Determine the [X, Y] coordinate at the center of the cell enclosing the given text.  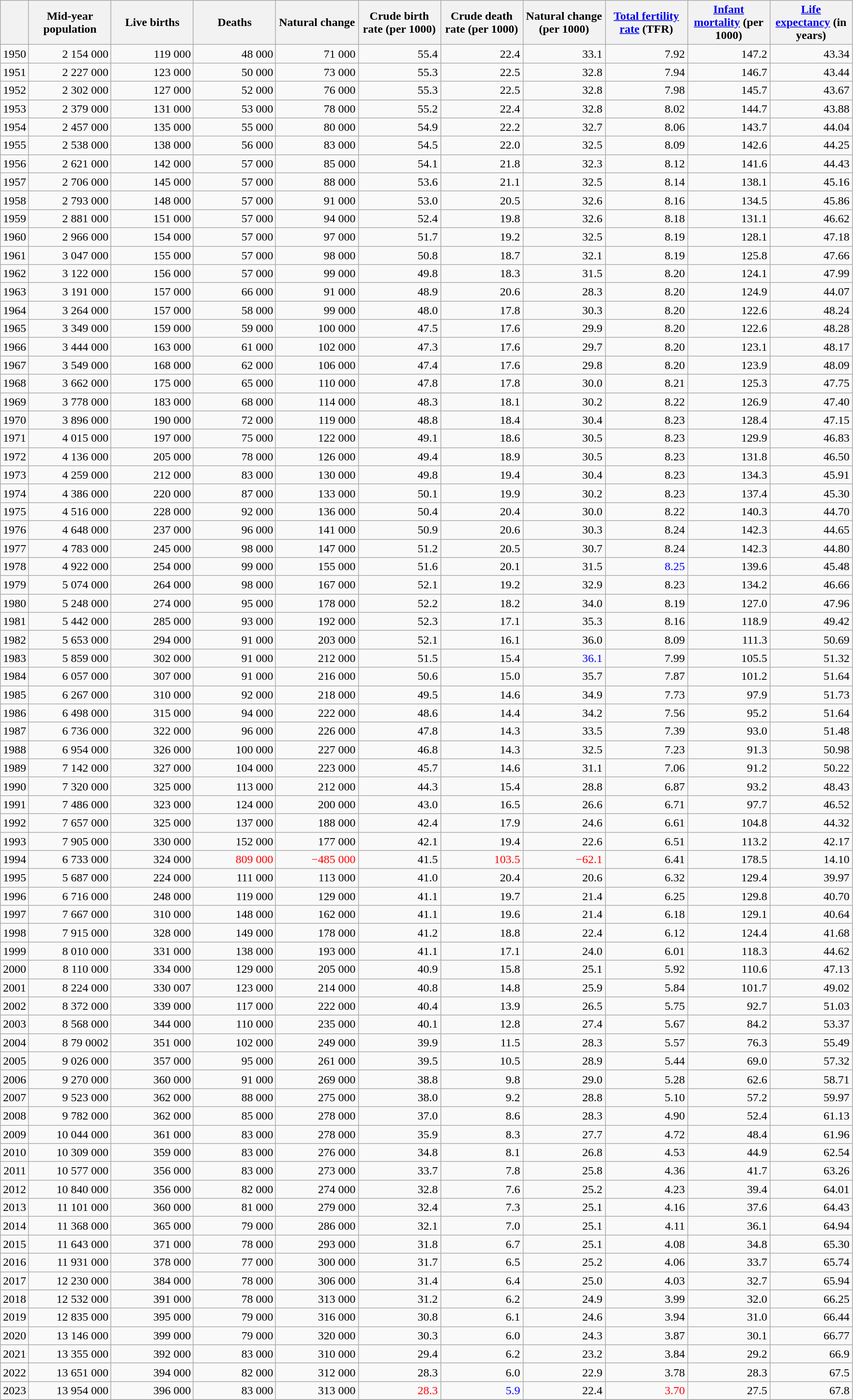
312 000 [317, 1372]
93.2 [729, 786]
5.92 [646, 969]
394 000 [152, 1372]
351 000 [152, 1043]
147.2 [729, 54]
10 577 000 [70, 1171]
7 657 000 [70, 823]
192 000 [317, 622]
1954 [14, 127]
11 643 000 [70, 1244]
57.2 [729, 1097]
197 000 [152, 438]
143.7 [729, 127]
129.8 [729, 896]
1977 [14, 548]
123.1 [729, 347]
124.9 [729, 292]
1960 [14, 237]
137.4 [729, 493]
53.6 [400, 182]
1950 [14, 54]
4 516 000 [70, 511]
269 000 [317, 1079]
334 000 [152, 969]
22.2 [481, 127]
2012 [14, 1189]
3.70 [646, 1390]
87 000 [235, 493]
37.6 [729, 1208]
6.87 [646, 786]
47.5 [400, 329]
5.9 [481, 1390]
55.4 [400, 54]
47.3 [400, 347]
6 954 000 [70, 750]
40.8 [400, 988]
Live births [152, 23]
1970 [14, 420]
9 026 000 [70, 1061]
41.2 [400, 933]
44.25 [811, 145]
168 000 [152, 365]
46.8 [400, 750]
34.9 [564, 695]
44.9 [729, 1153]
41.7 [729, 1171]
7 915 000 [70, 933]
47.66 [811, 255]
1978 [14, 567]
3 549 000 [70, 365]
6.25 [646, 896]
117 000 [235, 1006]
8.02 [646, 109]
84.2 [729, 1024]
49.42 [811, 622]
47.40 [811, 402]
44.80 [811, 548]
3 122 000 [70, 274]
19.7 [481, 896]
101.2 [729, 676]
2 154 000 [70, 54]
48.3 [400, 402]
105.5 [729, 658]
4.11 [646, 1226]
5.75 [646, 1006]
2 966 000 [70, 237]
104.8 [729, 823]
1994 [14, 860]
12.8 [481, 1024]
7.39 [646, 731]
1992 [14, 823]
2 538 000 [70, 145]
81 000 [235, 1208]
1962 [14, 274]
27.4 [564, 1024]
97.7 [729, 804]
126 000 [317, 457]
4 259 000 [70, 475]
32.4 [400, 1208]
49.1 [400, 438]
1993 [14, 841]
92.7 [729, 1006]
300 000 [317, 1262]
50.98 [811, 750]
178.5 [729, 860]
10 309 000 [70, 1153]
3.94 [646, 1317]
4.53 [646, 1153]
31.1 [564, 768]
279 000 [317, 1208]
5.44 [646, 1061]
5.28 [646, 1079]
118.3 [729, 951]
18.1 [481, 402]
1953 [14, 109]
1976 [14, 530]
324 000 [152, 860]
44.04 [811, 127]
1968 [14, 383]
40.70 [811, 896]
42.17 [811, 841]
57.32 [811, 1061]
45.16 [811, 182]
35.3 [564, 622]
6.71 [646, 804]
6.12 [646, 933]
5.67 [646, 1024]
62 000 [235, 365]
63.26 [811, 1171]
6.7 [481, 1244]
285 000 [152, 622]
137 000 [235, 823]
28.9 [564, 1061]
1988 [14, 750]
3 896 000 [70, 420]
8.12 [646, 164]
7 486 000 [70, 804]
261 000 [317, 1061]
7.99 [646, 658]
64.94 [811, 1226]
41.5 [400, 860]
1981 [14, 622]
1951 [14, 72]
237 000 [152, 530]
43.88 [811, 109]
190 000 [152, 420]
2014 [14, 1226]
276 000 [317, 1153]
8 372 000 [70, 1006]
141 000 [317, 530]
66.77 [811, 1336]
48.9 [400, 292]
41.0 [400, 878]
104 000 [235, 768]
1973 [14, 475]
2007 [14, 1097]
30.8 [400, 1317]
5 248 000 [70, 603]
27.7 [564, 1134]
2000 [14, 969]
64.01 [811, 1189]
37.0 [400, 1116]
49.4 [400, 457]
5.84 [646, 988]
71 000 [317, 54]
6 498 000 [70, 713]
33.5 [564, 731]
18.4 [481, 420]
4 015 000 [70, 438]
25.9 [564, 988]
2009 [14, 1134]
2002 [14, 1006]
396 000 [152, 1390]
1991 [14, 804]
18.7 [481, 255]
8.3 [481, 1134]
44.62 [811, 951]
200 000 [317, 804]
1996 [14, 896]
1967 [14, 365]
2 302 000 [70, 90]
66.44 [811, 1317]
7.73 [646, 695]
124.4 [729, 933]
10 840 000 [70, 1189]
3 778 000 [70, 402]
47.13 [811, 969]
163 000 [152, 347]
136 000 [317, 511]
2018 [14, 1299]
2001 [14, 988]
18.3 [481, 274]
51.03 [811, 1006]
1966 [14, 347]
47.96 [811, 603]
129.9 [729, 438]
34.2 [564, 713]
249 000 [317, 1043]
6.4 [481, 1281]
8.14 [646, 182]
22.6 [564, 841]
9 523 000 [70, 1097]
6 733 000 [70, 860]
365 000 [152, 1226]
223 000 [317, 768]
227 000 [317, 750]
30.7 [564, 548]
51.7 [400, 237]
254 000 [152, 567]
1983 [14, 658]
177 000 [317, 841]
322 000 [152, 731]
46.83 [811, 438]
330 007 [152, 988]
7.06 [646, 768]
248 000 [152, 896]
97.9 [729, 695]
51.6 [400, 567]
66 000 [235, 292]
156 000 [152, 274]
5 653 000 [70, 640]
17.9 [481, 823]
Life expectancy (in years) [811, 23]
130 000 [317, 475]
323 000 [152, 804]
127.0 [729, 603]
31.4 [400, 1281]
50.69 [811, 640]
47.15 [811, 420]
220 000 [152, 493]
14.4 [481, 713]
73 000 [317, 72]
134.5 [729, 200]
6.32 [646, 878]
1999 [14, 951]
378 000 [152, 1262]
122 000 [317, 438]
24.3 [564, 1336]
5.10 [646, 1097]
8 79 0002 [70, 1043]
273 000 [317, 1171]
128.4 [729, 420]
46.52 [811, 804]
8.1 [481, 1153]
2016 [14, 1262]
145.7 [729, 90]
9.8 [481, 1079]
6.51 [646, 841]
3.87 [646, 1336]
123.9 [729, 365]
4.90 [646, 1116]
2010 [14, 1153]
8 010 000 [70, 951]
8.21 [646, 383]
44.43 [811, 164]
61 000 [235, 347]
214 000 [317, 988]
13.9 [481, 1006]
23.2 [564, 1354]
13 954 000 [70, 1390]
8.06 [646, 127]
320 000 [317, 1336]
306 000 [317, 1281]
1974 [14, 493]
2 621 000 [70, 164]
77 000 [235, 1262]
31.0 [729, 1317]
264 000 [152, 585]
2020 [14, 1336]
7.3 [481, 1208]
49.5 [400, 695]
9 782 000 [70, 1116]
2004 [14, 1043]
14.8 [481, 988]
126.9 [729, 402]
1979 [14, 585]
10.5 [481, 1061]
125.8 [729, 255]
20.1 [481, 567]
4 783 000 [70, 548]
134.2 [729, 585]
1997 [14, 915]
24.0 [564, 951]
91.2 [729, 768]
18.2 [481, 603]
193 000 [317, 951]
245 000 [152, 548]
Natural change [317, 23]
1952 [14, 90]
1990 [14, 786]
65.94 [811, 1281]
3.99 [646, 1299]
44.32 [811, 823]
13 355 000 [70, 1354]
128.1 [729, 237]
Total fertility rate (TFR) [646, 23]
7.92 [646, 54]
49.02 [811, 988]
46.50 [811, 457]
7.87 [646, 676]
40.1 [400, 1024]
42.1 [400, 841]
39.9 [400, 1043]
13 651 000 [70, 1372]
41.68 [811, 933]
48.8 [400, 420]
6.61 [646, 823]
1964 [14, 310]
134.3 [729, 475]
7.94 [646, 72]
12 835 000 [70, 1317]
7.56 [646, 713]
3.78 [646, 1372]
8.18 [646, 218]
294 000 [152, 640]
4 648 000 [70, 530]
76.3 [729, 1043]
16.5 [481, 804]
330 000 [152, 841]
7 667 000 [70, 915]
58 000 [235, 310]
39.4 [729, 1189]
216 000 [317, 676]
22.0 [481, 145]
139.6 [729, 567]
51.5 [400, 658]
50.22 [811, 768]
1971 [14, 438]
118.9 [729, 622]
1972 [14, 457]
147 000 [317, 548]
203 000 [317, 640]
4 386 000 [70, 493]
357 000 [152, 1061]
1987 [14, 731]
29.9 [564, 329]
1955 [14, 145]
159 000 [152, 329]
226 000 [317, 731]
15.0 [481, 676]
33.1 [564, 54]
Mid-year population [70, 23]
50.8 [400, 255]
2008 [14, 1116]
111.3 [729, 640]
144.7 [729, 109]
2019 [14, 1317]
2013 [14, 1208]
93 000 [235, 622]
7.6 [481, 1189]
149 000 [235, 933]
339 000 [152, 1006]
113.2 [729, 841]
65.74 [811, 1262]
7.23 [646, 750]
3 191 000 [70, 292]
12 230 000 [70, 1281]
61.13 [811, 1116]
4 136 000 [70, 457]
392 000 [152, 1354]
1956 [14, 164]
145 000 [152, 182]
154 000 [152, 237]
56 000 [235, 145]
152 000 [235, 841]
146.7 [729, 72]
141.6 [729, 164]
307 000 [152, 676]
391 000 [152, 1299]
188 000 [317, 823]
8.25 [646, 567]
286 000 [317, 1226]
6.01 [646, 951]
38.0 [400, 1097]
44.65 [811, 530]
19.6 [481, 915]
45.91 [811, 475]
162 000 [317, 915]
45.48 [811, 567]
140.3 [729, 511]
48.17 [811, 347]
42.4 [400, 823]
−485 000 [317, 860]
62.6 [729, 1079]
371 000 [152, 1244]
316 000 [317, 1317]
65 000 [235, 383]
55.49 [811, 1043]
2 881 000 [70, 218]
50 000 [235, 72]
111 000 [235, 878]
19.9 [481, 493]
3 349 000 [70, 329]
175 000 [152, 383]
48.4 [729, 1134]
43.44 [811, 72]
131.1 [729, 218]
67.8 [811, 1390]
Natural change (per 1000) [564, 23]
35.9 [400, 1134]
51.32 [811, 658]
40.4 [400, 1006]
7.0 [481, 1226]
8.6 [481, 1116]
142 000 [152, 164]
35.7 [564, 676]
66.25 [811, 1299]
2006 [14, 1079]
38.8 [400, 1079]
6 716 000 [70, 896]
228 000 [152, 511]
5 442 000 [70, 622]
129.1 [729, 915]
124.1 [729, 274]
29.4 [400, 1354]
22.9 [564, 1372]
47.75 [811, 383]
31.2 [400, 1299]
53.37 [811, 1024]
8 224 000 [70, 988]
2011 [14, 1171]
151 000 [152, 218]
331 000 [152, 951]
51.73 [811, 695]
315 000 [152, 713]
359 000 [152, 1153]
66.9 [811, 1354]
135 000 [152, 127]
39.97 [811, 878]
29.7 [564, 347]
25.8 [564, 1171]
2017 [14, 1281]
48.09 [811, 365]
52.3 [400, 622]
399 000 [152, 1336]
47.4 [400, 365]
127 000 [152, 90]
14.10 [811, 860]
133 000 [317, 493]
183 000 [152, 402]
7 142 000 [70, 768]
10 044 000 [70, 1134]
7 320 000 [70, 786]
Crude birth rate (per 1000) [400, 23]
69.0 [729, 1061]
39.5 [400, 1061]
54.1 [400, 164]
18.6 [481, 438]
125.3 [729, 383]
110.6 [729, 969]
293 000 [317, 1244]
76 000 [317, 90]
75 000 [235, 438]
30.1 [729, 1336]
9 270 000 [70, 1079]
2003 [14, 1024]
218 000 [317, 695]
2005 [14, 1061]
40.9 [400, 969]
65.30 [811, 1244]
344 000 [152, 1024]
−62.1 [564, 860]
4.06 [646, 1262]
1961 [14, 255]
7.98 [646, 90]
8 568 000 [70, 1024]
44.70 [811, 511]
11 368 000 [70, 1226]
54.5 [400, 145]
1958 [14, 200]
53.0 [400, 200]
1965 [14, 329]
95.2 [729, 713]
129.4 [729, 878]
3.84 [646, 1354]
2022 [14, 1372]
142.6 [729, 145]
47.18 [811, 237]
48 000 [235, 54]
Deaths [235, 23]
Crude death rate (per 1000) [481, 23]
80 000 [317, 127]
6.18 [646, 915]
18.8 [481, 933]
68 000 [235, 402]
29.0 [564, 1079]
1963 [14, 292]
6 057 000 [70, 676]
2015 [14, 1244]
103.5 [481, 860]
59.97 [811, 1097]
34.0 [564, 603]
106 000 [317, 365]
32.9 [564, 585]
6 736 000 [70, 731]
235 000 [317, 1024]
55.2 [400, 109]
5 687 000 [70, 878]
1995 [14, 878]
1984 [14, 676]
11 931 000 [70, 1262]
26.8 [564, 1153]
1989 [14, 768]
4 922 000 [70, 567]
11.5 [481, 1043]
4.23 [646, 1189]
15.8 [481, 969]
51.2 [400, 548]
326 000 [152, 750]
31.8 [400, 1244]
26.5 [564, 1006]
50.1 [400, 493]
93.0 [729, 731]
29.2 [729, 1354]
2 706 000 [70, 182]
3 047 000 [70, 255]
61.96 [811, 1134]
55 000 [235, 127]
13 146 000 [70, 1336]
9.2 [481, 1097]
48.6 [400, 713]
1975 [14, 511]
1998 [14, 933]
327 000 [152, 768]
59 000 [235, 329]
27.5 [729, 1390]
52 000 [235, 90]
4.36 [646, 1171]
1985 [14, 695]
21.8 [481, 164]
1980 [14, 603]
45.30 [811, 493]
48.0 [400, 310]
48.43 [811, 786]
7 905 000 [70, 841]
114 000 [317, 402]
44.07 [811, 292]
361 000 [152, 1134]
Infant mortality (per 1000) [729, 23]
131.8 [729, 457]
6.41 [646, 860]
101.7 [729, 988]
809 000 [235, 860]
384 000 [152, 1281]
50.6 [400, 676]
131 000 [152, 109]
53 000 [235, 109]
25.0 [564, 1281]
67.5 [811, 1372]
18.9 [481, 457]
43.0 [400, 804]
224 000 [152, 878]
43.34 [811, 54]
58.71 [811, 1079]
31.7 [400, 1262]
328 000 [152, 933]
3 662 000 [70, 383]
1982 [14, 640]
5 859 000 [70, 658]
1986 [14, 713]
43.67 [811, 90]
51.48 [811, 731]
7.8 [481, 1171]
2 793 000 [70, 200]
6 267 000 [70, 695]
54.9 [400, 127]
5 074 000 [70, 585]
3 444 000 [70, 347]
11 101 000 [70, 1208]
62.54 [811, 1153]
44.3 [400, 786]
40.64 [811, 915]
91.3 [729, 750]
138.1 [729, 182]
16.1 [481, 640]
1969 [14, 402]
2 379 000 [70, 109]
3 264 000 [70, 310]
2023 [14, 1390]
46.62 [811, 218]
32.0 [729, 1299]
5.57 [646, 1043]
6.5 [481, 1262]
167 000 [317, 585]
4.72 [646, 1134]
48.28 [811, 329]
19.8 [481, 218]
1957 [14, 182]
8 110 000 [70, 969]
302 000 [152, 658]
1959 [14, 218]
26.6 [564, 804]
24.9 [564, 1299]
64.43 [811, 1208]
32.3 [564, 164]
4.08 [646, 1244]
4.16 [646, 1208]
45.7 [400, 768]
4.03 [646, 1281]
36.0 [564, 640]
72 000 [235, 420]
6.1 [481, 1317]
50.4 [400, 511]
2 227 000 [70, 72]
2 457 000 [70, 127]
48.24 [811, 310]
46.66 [811, 585]
45.86 [811, 200]
21.1 [481, 182]
29.8 [564, 365]
2021 [14, 1354]
50.9 [400, 530]
97 000 [317, 237]
12 532 000 [70, 1299]
275 000 [317, 1097]
52.2 [400, 603]
395 000 [152, 1317]
47.99 [811, 274]
124 000 [235, 804]
